Locate the cell with the specified text and output its (x, y) center coordinate. 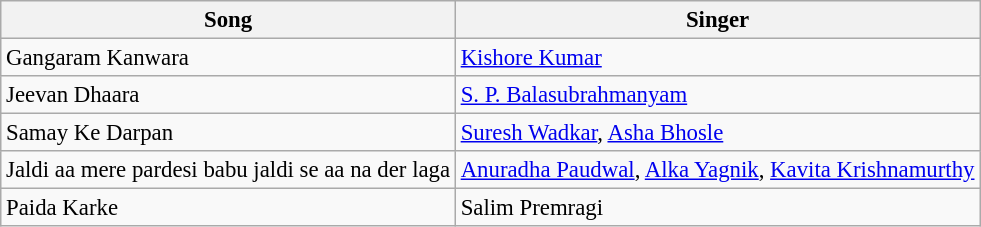
Jeevan Dhaara (228, 95)
Suresh Wadkar, Asha Bhosle (717, 133)
Paida Karke (228, 208)
Anuradha Paudwal, Alka Yagnik, Kavita Krishnamurthy (717, 170)
Singer (717, 20)
Samay Ke Darpan (228, 133)
Jaldi aa mere pardesi babu jaldi se aa na der laga (228, 170)
Kishore Kumar (717, 58)
Salim Premragi (717, 208)
Gangaram Kanwara (228, 58)
Song (228, 20)
S. P. Balasubrahmanyam (717, 95)
